Search for the cell housing the specified text and yield its (X, Y) center coordinate. 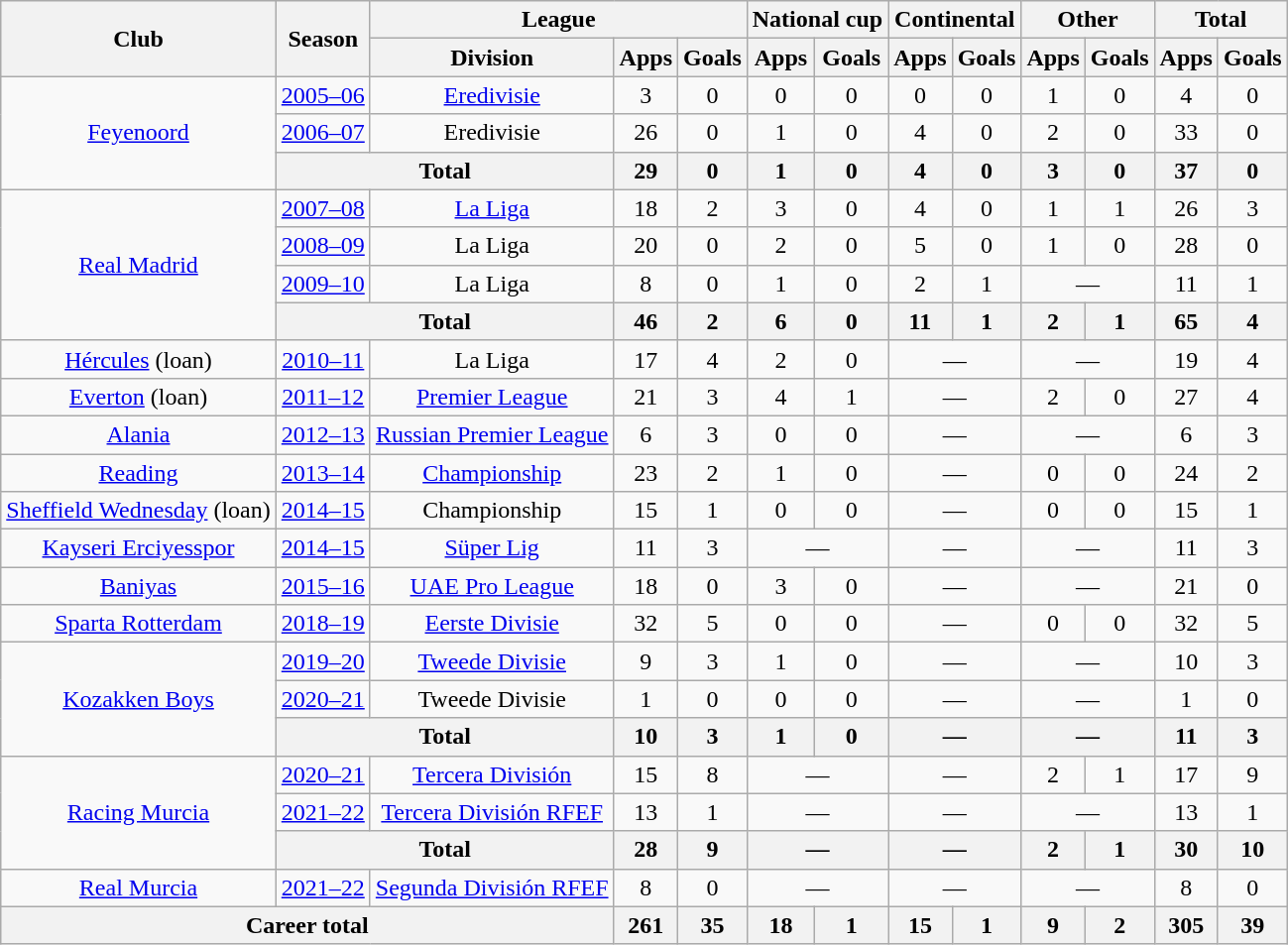
Real Madrid (139, 265)
2012–13 (323, 434)
37 (1186, 171)
Segunda División RFEF (492, 887)
29 (645, 171)
2010–11 (323, 359)
Career total (307, 925)
305 (1186, 925)
Feyenoord (139, 133)
Continental (955, 20)
Kayseri Erciyesspor (139, 548)
Süper Lig (492, 548)
Other (1088, 20)
2008–09 (323, 246)
20 (645, 246)
2009–10 (323, 284)
Division (492, 58)
Sheffield Wednesday (loan) (139, 511)
2011–12 (323, 397)
Kozakken Boys (139, 699)
UAE Pro League (492, 586)
National cup (817, 20)
Club (139, 39)
46 (645, 321)
23 (645, 473)
30 (1186, 850)
Reading (139, 473)
Russian Premier League (492, 434)
33 (1186, 133)
2018–19 (323, 624)
35 (713, 925)
19 (1186, 359)
2007–08 (323, 208)
Hércules (loan) (139, 359)
Baniyas (139, 586)
261 (645, 925)
Premier League (492, 397)
65 (1186, 321)
24 (1186, 473)
2006–07 (323, 133)
Eerste Divisie (492, 624)
Season (323, 39)
Racing Murcia (139, 812)
Everton (loan) (139, 397)
Tercera División RFEF (492, 812)
27 (1186, 397)
Real Murcia (139, 887)
League (558, 20)
39 (1252, 925)
2019–20 (323, 661)
Tercera División (492, 774)
Sparta Rotterdam (139, 624)
2013–14 (323, 473)
2005–06 (323, 95)
Alania (139, 434)
2015–16 (323, 586)
